Identify which cell holds the provided text, then report its (x, y) central coordinate. 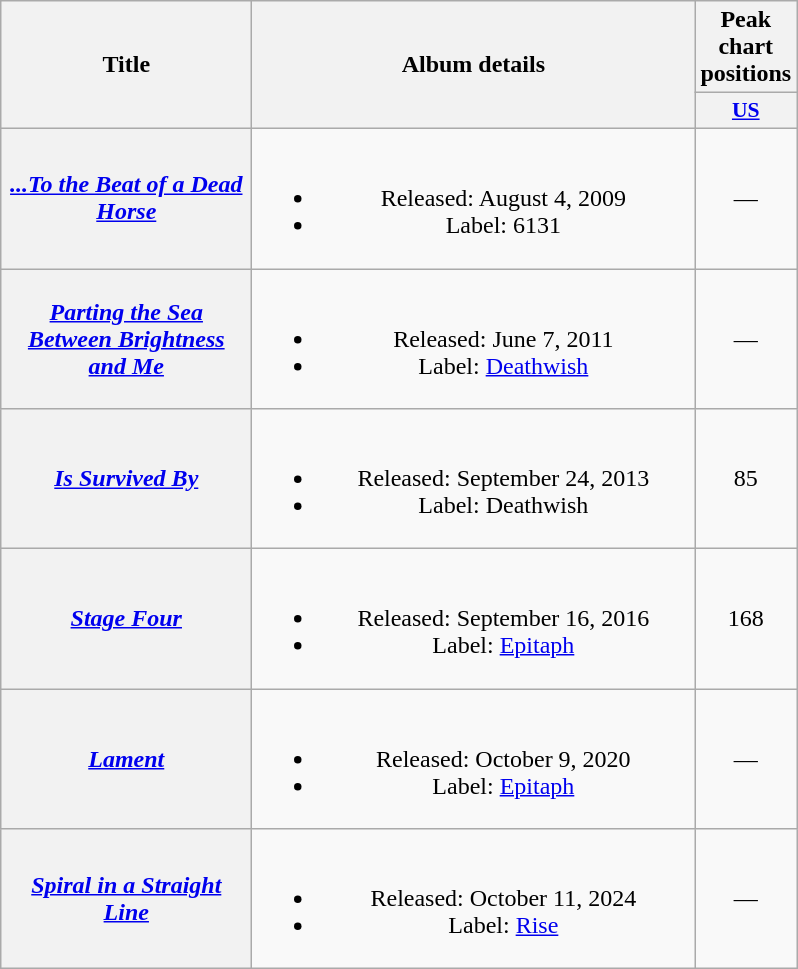
Released: June 7, 2011Label: Deathwish (474, 338)
85 (746, 479)
Released: September 16, 2016Label: Epitaph (474, 619)
...To the Beat of a Dead Horse (126, 198)
Released: August 4, 2009Label: 6131 (474, 198)
Album details (474, 65)
168 (746, 619)
Peak chart positions (746, 47)
Released: September 24, 2013Label: Deathwish (474, 479)
Stage Four (126, 619)
Released: October 9, 2020Label: Epitaph (474, 759)
Parting the Sea Between Brightness and Me (126, 338)
Spiral in a Straight Line (126, 899)
US (746, 111)
Title (126, 65)
Is Survived By (126, 479)
Lament (126, 759)
Released: October 11, 2024Label: Rise (474, 899)
